Scan for the cell matching the given text and deliver its [x, y] coordinate at center. 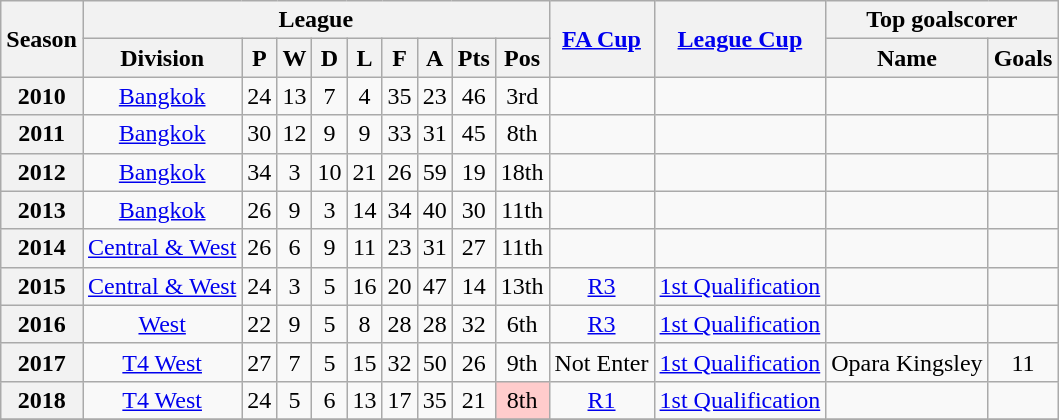
46 [474, 96]
P [260, 58]
2014 [42, 248]
Division [162, 58]
16 [364, 286]
3rd [522, 96]
Top goalscorer [942, 20]
FA Cup [602, 39]
33 [400, 134]
W [294, 58]
2010 [42, 96]
9th [522, 362]
League Cup [740, 39]
Opara Kingsley [907, 362]
Pts [474, 58]
Name [907, 58]
17 [400, 400]
2015 [42, 286]
A [434, 58]
Goals [1023, 58]
50 [434, 362]
18th [522, 172]
8 [364, 324]
40 [434, 210]
2011 [42, 134]
Pos [522, 58]
2016 [42, 324]
47 [434, 286]
L [364, 58]
6th [522, 324]
22 [260, 324]
12 [294, 134]
Not Enter [602, 362]
2013 [42, 210]
West [162, 324]
F [400, 58]
13th [522, 286]
D [330, 58]
League [315, 20]
20 [400, 286]
10 [330, 172]
Season [42, 39]
19 [474, 172]
2017 [42, 362]
59 [434, 172]
2012 [42, 172]
45 [474, 134]
4 [364, 96]
15 [364, 362]
2018 [42, 400]
R1 [602, 400]
